Identify which cell holds the provided text, then report its (x, y) central coordinate. 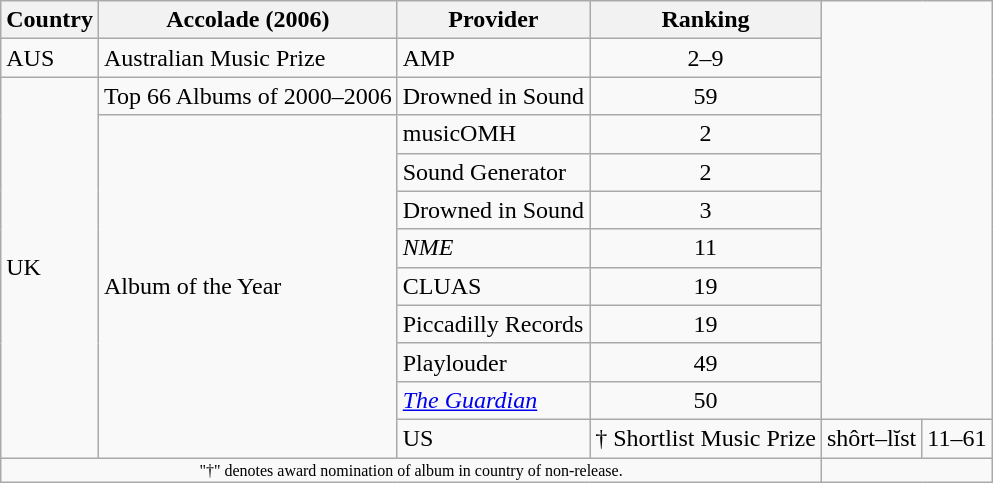
11–61 (957, 438)
11 (706, 248)
Accolade (2006) (248, 20)
Piccadilly Records (493, 324)
Top 66 Albums of 2000–2006 (248, 96)
"†" denotes award nomination of album in country of non-release. (412, 470)
AUS (50, 58)
2–9 (706, 58)
Provider (493, 20)
Australian Music Prize (248, 58)
US (493, 438)
† Shortlist Music Prize (706, 438)
Sound Generator (493, 172)
UK (50, 268)
The Guardian (493, 400)
50 (706, 400)
59 (706, 96)
NME (493, 248)
3 (706, 210)
musicOMH (493, 134)
CLUAS (493, 286)
Country (50, 20)
49 (706, 362)
Playlouder (493, 362)
Album of the Year (248, 286)
Ranking (706, 20)
AMP (493, 58)
shôrt–lĭst (871, 438)
